Determine the (x, y) coordinate at the center of the cell enclosing the given text.  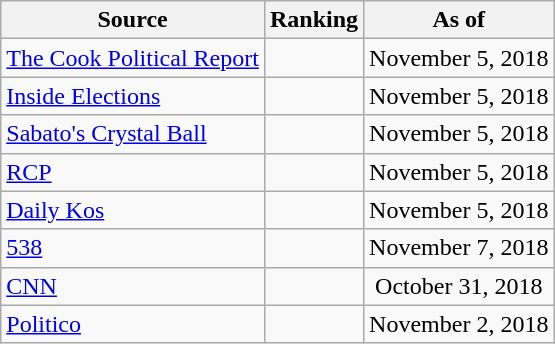
October 31, 2018 (459, 286)
538 (133, 248)
Ranking (314, 20)
CNN (133, 286)
As of (459, 20)
Source (133, 20)
Inside Elections (133, 96)
November 2, 2018 (459, 324)
RCP (133, 172)
Daily Kos (133, 210)
Sabato's Crystal Ball (133, 134)
November 7, 2018 (459, 248)
The Cook Political Report (133, 58)
Politico (133, 324)
